From the cell containing the given text, extract its center point as (x, y) coordinate. 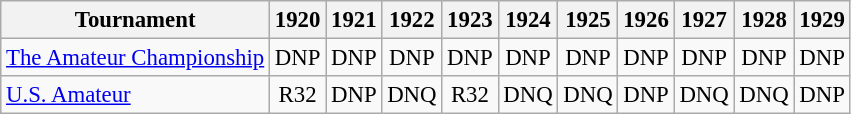
The Amateur Championship (136, 58)
1920 (298, 20)
1925 (588, 20)
1927 (704, 20)
1926 (646, 20)
1922 (412, 20)
1929 (822, 20)
1923 (470, 20)
1924 (528, 20)
1921 (354, 20)
1928 (764, 20)
U.S. Amateur (136, 95)
Tournament (136, 20)
